Extract the (X, Y) coordinate from the center of the cell holding the provided text.  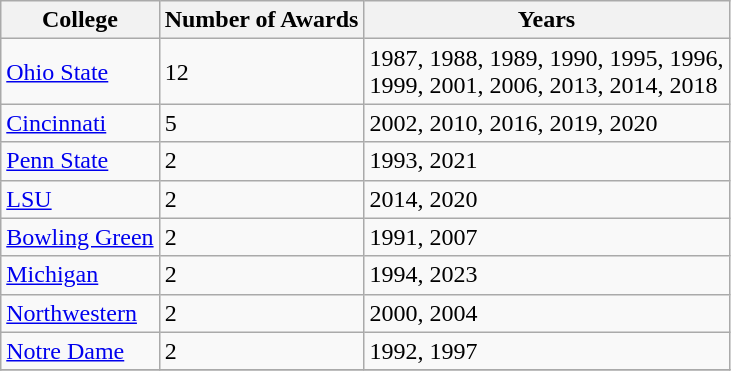
Penn State (80, 161)
LSU (80, 199)
Northwestern (80, 313)
Cincinnati (80, 123)
Years (546, 20)
2002, 2010, 2016, 2019, 2020 (546, 123)
1991, 2007 (546, 237)
2014, 2020 (546, 199)
Michigan (80, 275)
Number of Awards (262, 20)
Notre Dame (80, 351)
1994, 2023 (546, 275)
Bowling Green (80, 237)
1987, 1988, 1989, 1990, 1995, 1996, 1999, 2001, 2006, 2013, 2014, 2018 (546, 72)
1993, 2021 (546, 161)
1992, 1997 (546, 351)
2000, 2004 (546, 313)
Ohio State (80, 72)
College (80, 20)
5 (262, 123)
12 (262, 72)
